Output the (x, y) coordinate of the center of the cell containing the given text.  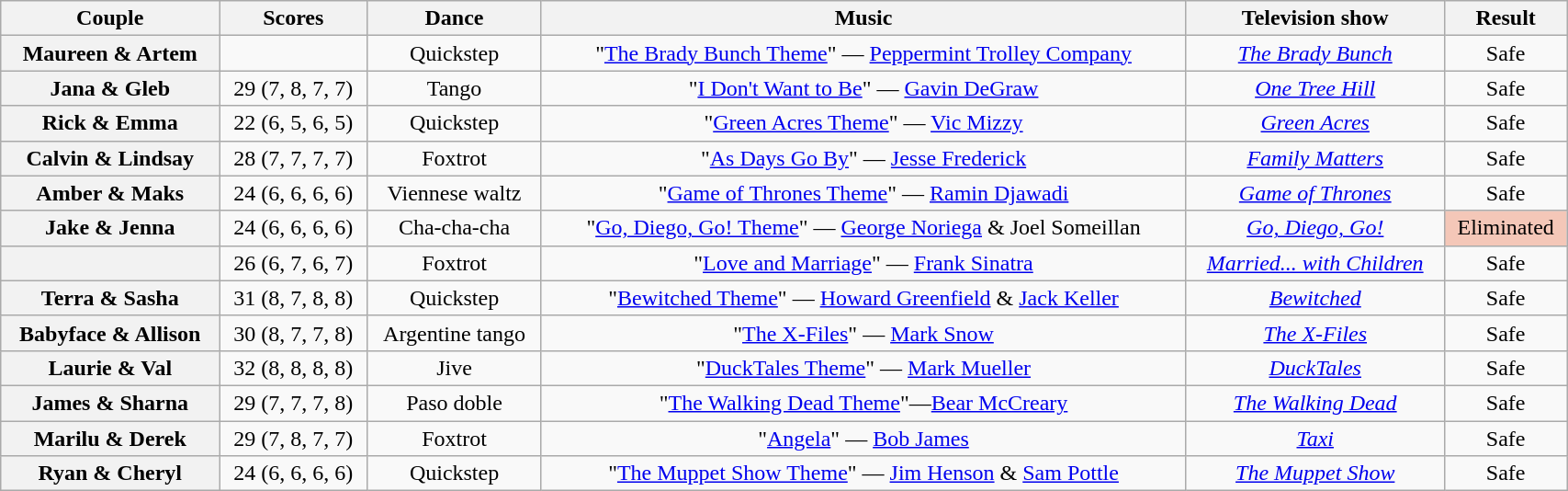
"I Don't Want to Be" — Gavin DeGraw (863, 88)
30 (8, 7, 7, 8) (294, 333)
31 (8, 7, 8, 8) (294, 298)
Family Matters (1315, 158)
Result (1506, 18)
28 (7, 7, 7, 7) (294, 158)
Television show (1315, 18)
The Muppet Show (1315, 474)
Taxi (1315, 439)
Maureen & Artem (110, 53)
"The Brady Bunch Theme" — Peppermint Trolley Company (863, 53)
"The Muppet Show Theme" — Jim Henson & Sam Pottle (863, 474)
Amber & Maks (110, 193)
"DuckTales Theme" — Mark Mueller (863, 368)
Laurie & Val (110, 368)
One Tree Hill (1315, 88)
Rick & Emma (110, 123)
Tango (454, 88)
Ryan & Cheryl (110, 474)
Babyface & Allison (110, 333)
Game of Thrones (1315, 193)
The Walking Dead (1315, 403)
Argentine tango (454, 333)
"As Days Go By" — Jesse Frederick (863, 158)
"Bewitched Theme" — Howard Greenfield & Jack Keller (863, 298)
"Angela" — Bob James (863, 439)
The X-Files (1315, 333)
DuckTales (1315, 368)
Eliminated (1506, 228)
"The Walking Dead Theme"—Bear McCreary (863, 403)
Scores (294, 18)
"The X-Files" — Mark Snow (863, 333)
Viennese waltz (454, 193)
Green Acres (1315, 123)
Paso doble (454, 403)
"Game of Thrones Theme" — Ramin Djawadi (863, 193)
Go, Diego, Go! (1315, 228)
Marilu & Derek (110, 439)
29 (7, 7, 7, 8) (294, 403)
32 (8, 8, 8, 8) (294, 368)
James & Sharna (110, 403)
Couple (110, 18)
Jive (454, 368)
Music (863, 18)
Bewitched (1315, 298)
The Brady Bunch (1315, 53)
Calvin & Lindsay (110, 158)
Dance (454, 18)
Jake & Jenna (110, 228)
Cha-cha-cha (454, 228)
Jana & Gleb (110, 88)
"Green Acres Theme" — Vic Mizzy (863, 123)
"Love and Marriage" — Frank Sinatra (863, 263)
"Go, Diego, Go! Theme" — George Noriega & Joel Someillan (863, 228)
Married... with Children (1315, 263)
26 (6, 7, 6, 7) (294, 263)
22 (6, 5, 6, 5) (294, 123)
Terra & Sasha (110, 298)
